Provide the (X, Y) coordinate of the cell's center where the given text is located.  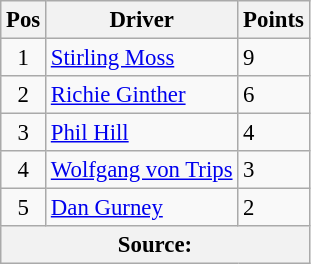
1 (24, 58)
Points (274, 20)
5 (24, 208)
Dan Gurney (142, 208)
Source: (155, 245)
6 (274, 95)
Wolfgang von Trips (142, 170)
Richie Ginther (142, 95)
Pos (24, 20)
Driver (142, 20)
Stirling Moss (142, 58)
9 (274, 58)
Phil Hill (142, 133)
